Determine the (X, Y) coordinate at the center of the cell enclosing the given text.  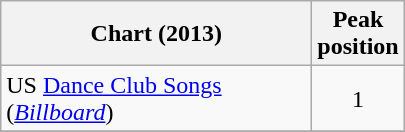
Chart (2013) (156, 34)
US Dance Club Songs (Billboard) (156, 98)
Peakposition (358, 34)
1 (358, 98)
